Return the [x, y] coordinate for the center point of the cell that contains the specified text.  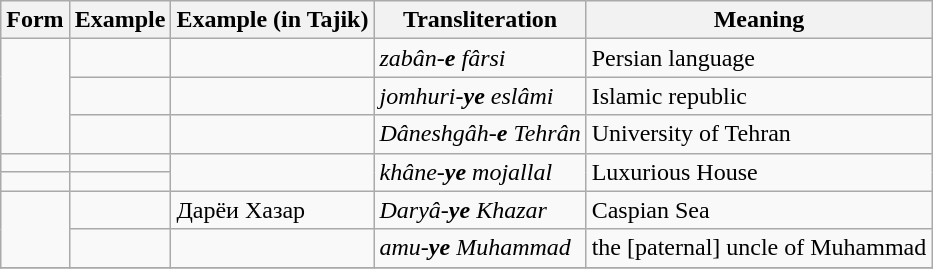
Luxurious House [759, 172]
Example [120, 20]
Daryâ-ye Khazar [480, 210]
Form [35, 20]
Meaning [759, 20]
Islamic republic [759, 96]
amu-ye Muhammad [480, 248]
Persian language [759, 58]
Example (in Tajik) [272, 20]
jomhuri-ye eslâmi [480, 96]
Transliteration [480, 20]
Дарёи Хазар [272, 210]
Caspian Sea [759, 210]
University of Tehran [759, 134]
the [paternal] uncle of Muhammad [759, 248]
zabân-e fârsi [480, 58]
khâne-ye mojallal [480, 172]
Dâneshgâh-e Tehrân [480, 134]
